Search for the cell housing the specified text and yield its [X, Y] center coordinate. 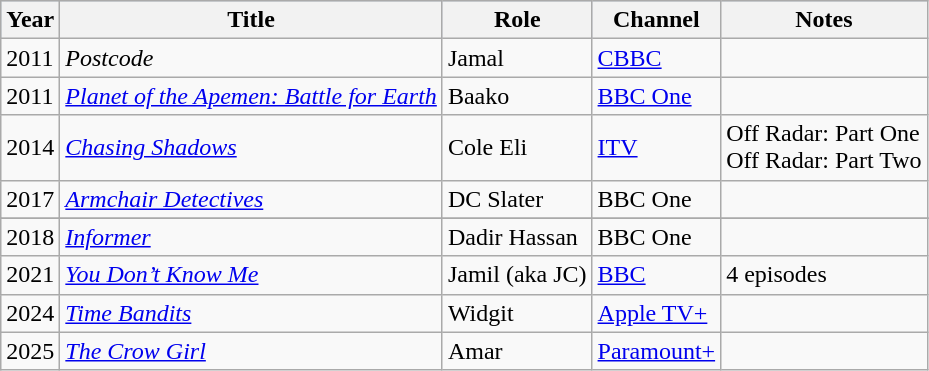
The Crow Girl [252, 351]
Amar [517, 351]
2017 [30, 199]
Notes [824, 20]
Channel [656, 20]
2024 [30, 313]
Role [517, 20]
Informer [252, 237]
Title [252, 20]
2014 [30, 148]
Chasing Shadows [252, 148]
CBBC [656, 58]
Off Radar: Part OneOff Radar: Part Two [824, 148]
Armchair Detectives [252, 199]
Planet of the Apemen: Battle for Earth [252, 96]
Postcode [252, 58]
2021 [30, 275]
Cole Eli [517, 148]
Widgit [517, 313]
Apple TV+ [656, 313]
Time Bandits [252, 313]
4 episodes [824, 275]
ITV [656, 148]
2025 [30, 351]
Jamil (aka JC) [517, 275]
Paramount+ [656, 351]
DC Slater [517, 199]
You Don’t Know Me [252, 275]
Jamal [517, 58]
Year [30, 20]
Baako [517, 96]
Dadir Hassan [517, 237]
BBC [656, 275]
2018 [30, 237]
